Capture the cell that displays the provided text and extract its (X, Y) central coordinate. 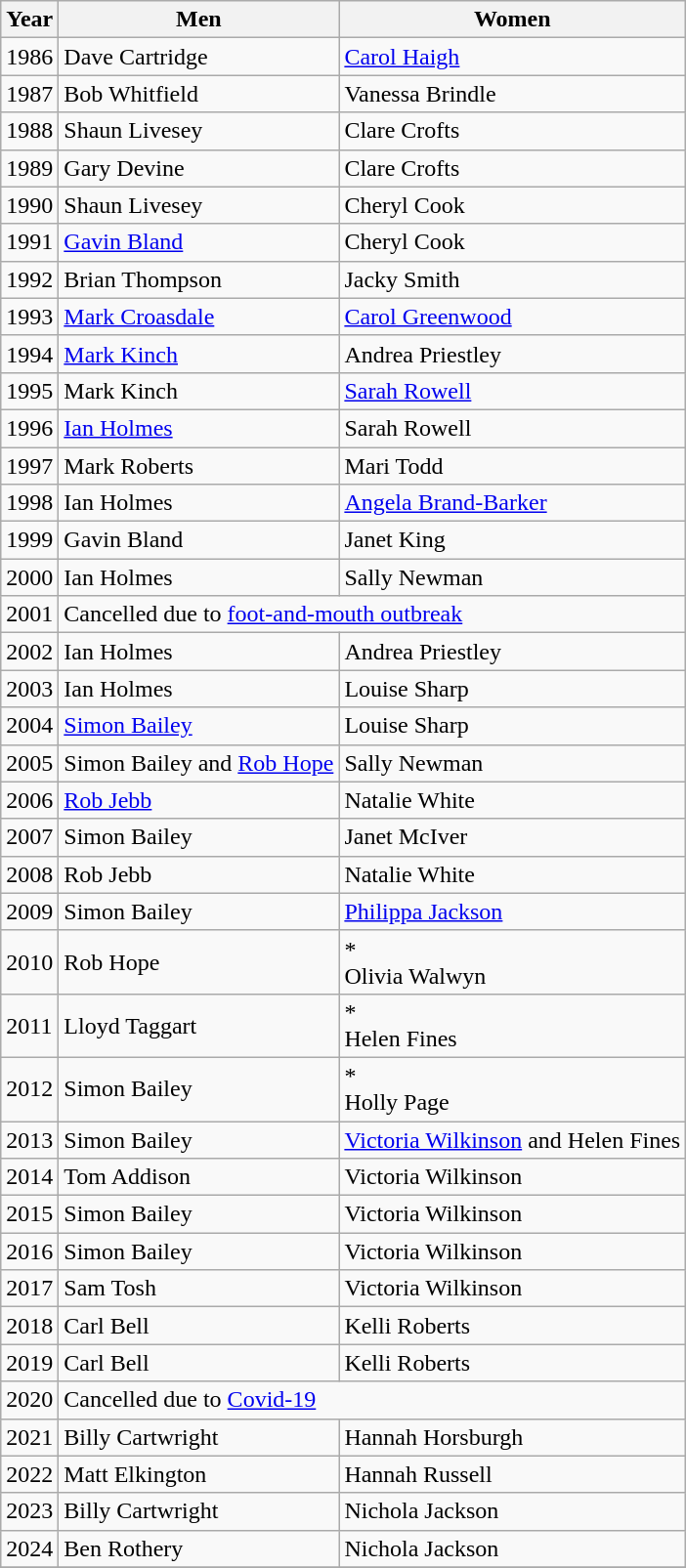
Rob Hope (199, 961)
Hannah Horsburgh (512, 1437)
2000 (29, 577)
*Helen Fines (512, 1026)
1990 (29, 205)
Bob Whitfield (199, 94)
Mark Roberts (199, 466)
Cancelled due to Covid-19 (372, 1400)
2001 (29, 614)
Brian Thompson (199, 279)
Simon Bailey and Rob Hope (199, 763)
2022 (29, 1474)
Mark Croasdale (199, 317)
2012 (29, 1088)
Carol Greenwood (512, 317)
Tom Addison (199, 1177)
2003 (29, 689)
1999 (29, 540)
2002 (29, 652)
2018 (29, 1326)
Women (512, 20)
2017 (29, 1289)
Lloyd Taggart (199, 1026)
Hannah Russell (512, 1474)
2019 (29, 1363)
2023 (29, 1511)
Matt Elkington (199, 1474)
Victoria Wilkinson and Helen Fines (512, 1140)
1997 (29, 466)
Sam Tosh (199, 1289)
Jacky Smith (512, 279)
1992 (29, 279)
2009 (29, 911)
Janet McIver (512, 837)
2021 (29, 1437)
2010 (29, 961)
2004 (29, 726)
2015 (29, 1214)
Gary Devine (199, 168)
2006 (29, 800)
1987 (29, 94)
2016 (29, 1251)
Ben Rothery (199, 1548)
Dave Cartridge (199, 57)
1996 (29, 428)
Year (29, 20)
1989 (29, 168)
2014 (29, 1177)
Cancelled due to foot-and-mouth outbreak (372, 614)
Philippa Jackson (512, 911)
2005 (29, 763)
Janet King (512, 540)
2013 (29, 1140)
2007 (29, 837)
2024 (29, 1548)
1998 (29, 503)
Angela Brand-Barker (512, 503)
2008 (29, 874)
1993 (29, 317)
Mari Todd (512, 466)
*Olivia Walwyn (512, 961)
Carol Haigh (512, 57)
Vanessa Brindle (512, 94)
Men (199, 20)
*Holly Page (512, 1088)
2020 (29, 1400)
1988 (29, 131)
1995 (29, 391)
1986 (29, 57)
1994 (29, 354)
2011 (29, 1026)
1991 (29, 242)
